For the text-containing cell, return its midpoint in [X, Y] coordinate format. 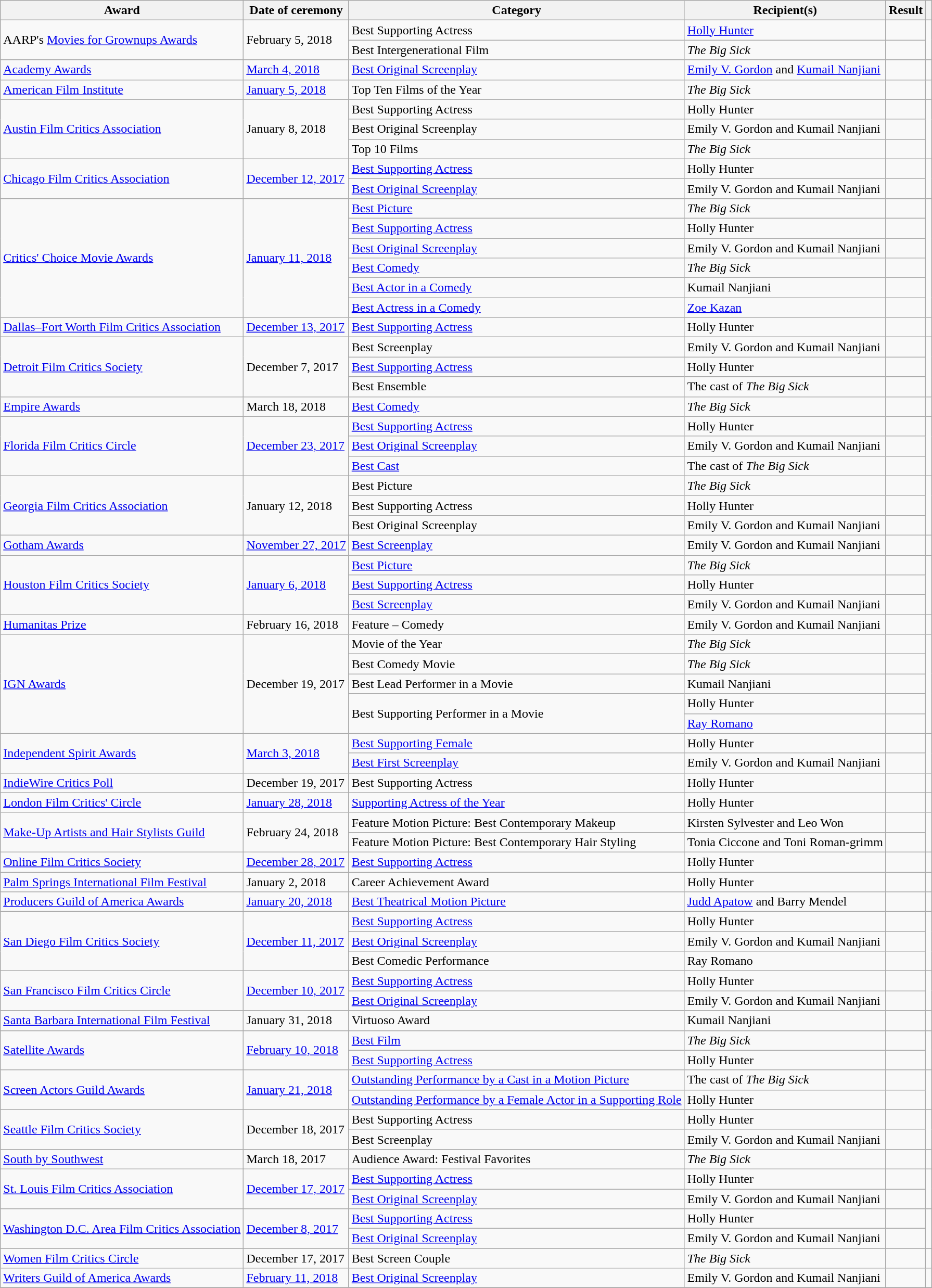
IndieWire Critics Poll [122, 783]
Zoe Kazan [785, 308]
Movie of the Year [516, 644]
March 18, 2017 [296, 1159]
Best Film [516, 1040]
AARP's Movies for Grownups Awards [122, 40]
Award [122, 10]
Writers Guild of America Awards [122, 1278]
South by Southwest [122, 1159]
Gotham Awards [122, 545]
Best Actress in a Comedy [516, 308]
San Francisco Film Critics Circle [122, 991]
Washington D.C. Area Film Critics Association [122, 1229]
Best Supporting Female [516, 743]
Tonia Ciccone and Toni Roman-grimm [785, 842]
Producers Guild of America Awards [122, 902]
Best Cast [516, 466]
February 11, 2018 [296, 1278]
January 11, 2018 [296, 258]
Seattle Film Critics Society [122, 1129]
Best First Screenplay [516, 763]
London Film Critics' Circle [122, 802]
Best Theatrical Motion Picture [516, 902]
February 10, 2018 [296, 1050]
Kirsten Sylvester and Leo Won [785, 822]
Independent Spirit Awards [122, 753]
February 24, 2018 [296, 832]
December 11, 2017 [296, 941]
Florida Film Critics Circle [122, 446]
Chicago Film Critics Association [122, 178]
Best Screen Couple [516, 1258]
December 13, 2017 [296, 327]
November 27, 2017 [296, 545]
Humanitas Prize [122, 624]
January 2, 2018 [296, 882]
December 7, 2017 [296, 367]
January 20, 2018 [296, 902]
December 23, 2017 [296, 446]
Screen Actors Guild Awards [122, 1090]
January 31, 2018 [296, 1021]
January 28, 2018 [296, 802]
Judd Apatow and Barry Mendel [785, 902]
March 18, 2018 [296, 406]
December 8, 2017 [296, 1229]
Recipient(s) [785, 10]
Palm Springs International Film Festival [122, 882]
IGN Awards [122, 684]
Satellite Awards [122, 1050]
Date of ceremony [296, 10]
Online Film Critics Society [122, 862]
Empire Awards [122, 406]
Academy Awards [122, 70]
St. Louis Film Critics Association [122, 1189]
Feature – Comedy [516, 624]
Audience Award: Festival Favorites [516, 1159]
Virtuoso Award [516, 1021]
December 28, 2017 [296, 862]
Best Actor in a Comedy [516, 288]
Outstanding Performance by a Cast in a Motion Picture [516, 1080]
Detroit Film Critics Society [122, 367]
Career Achievement Award [516, 882]
Best Supporting Performer in a Movie [516, 713]
Category [516, 10]
Georgia Film Critics Association [122, 505]
Houston Film Critics Society [122, 584]
Best Ensemble [516, 387]
Best Intergenerational Film [516, 50]
December 18, 2017 [296, 1129]
Best Comedic Performance [516, 961]
January 8, 2018 [296, 129]
January 12, 2018 [296, 505]
Santa Barbara International Film Festival [122, 1021]
Top 10 Films [516, 149]
February 16, 2018 [296, 624]
Feature Motion Picture: Best Contemporary Makeup [516, 822]
January 21, 2018 [296, 1090]
Make-Up Artists and Hair Stylists Guild [122, 832]
Feature Motion Picture: Best Contemporary Hair Styling [516, 842]
January 5, 2018 [296, 90]
Critics' Choice Movie Awards [122, 258]
March 4, 2018 [296, 70]
February 5, 2018 [296, 40]
Outstanding Performance by a Female Actor in a Supporting Role [516, 1100]
Austin Film Critics Association [122, 129]
January 6, 2018 [296, 584]
Result [905, 10]
American Film Institute [122, 90]
Dallas–Fort Worth Film Critics Association [122, 327]
Supporting Actress of the Year [516, 802]
December 10, 2017 [296, 991]
Top Ten Films of the Year [516, 90]
March 3, 2018 [296, 753]
Women Film Critics Circle [122, 1258]
December 12, 2017 [296, 178]
Best Comedy Movie [516, 664]
Best Lead Performer in a Movie [516, 684]
San Diego Film Critics Society [122, 941]
